Detect which cell encompasses the target text, then output its [X, Y] center coordinate. 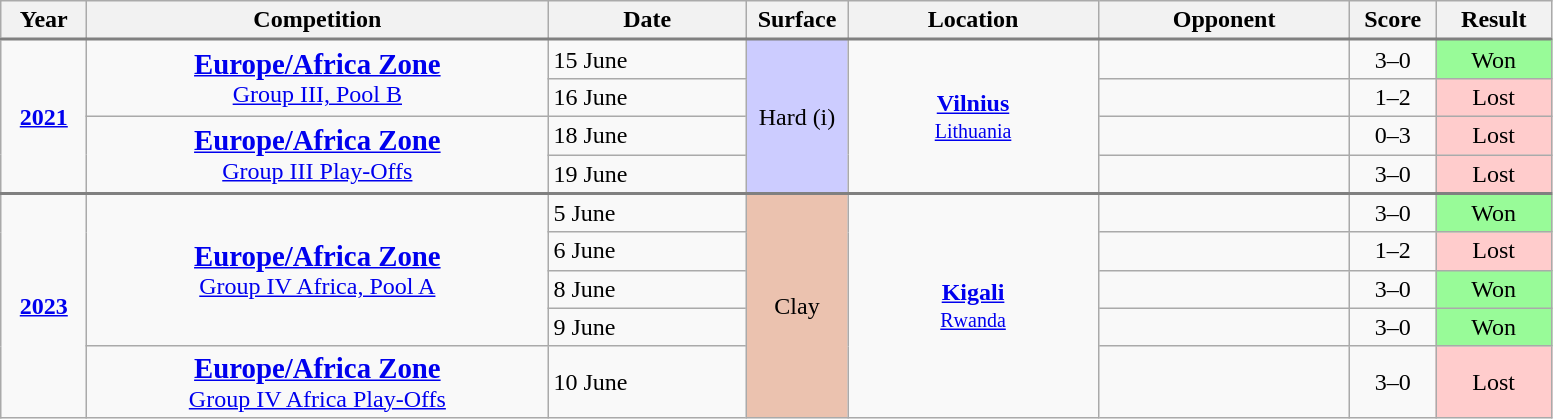
2021 [44, 117]
19 June [648, 174]
9 June [648, 327]
Kigali Rwanda [974, 305]
2023 [44, 305]
Opponent [1224, 20]
Europe/Africa ZoneGroup III Play-Offs [318, 154]
Result [1494, 20]
16 June [648, 97]
Clay [796, 305]
Europe/Africa ZoneGroup IV Africa, Pool A [318, 270]
15 June [648, 60]
Year [44, 20]
8 June [648, 289]
Vilnius Lithuania [974, 117]
Surface [796, 20]
10 June [648, 382]
Date [648, 20]
Europe/Africa ZoneGroup III, Pool B [318, 78]
Competition [318, 20]
Score [1393, 20]
Hard (i) [796, 117]
Location [974, 20]
6 June [648, 251]
0–3 [1393, 135]
18 June [648, 135]
Europe/Africa ZoneGroup IV Africa Play-Offs [318, 382]
5 June [648, 212]
